Capture the cell that displays the provided text and extract its [X, Y] central coordinate. 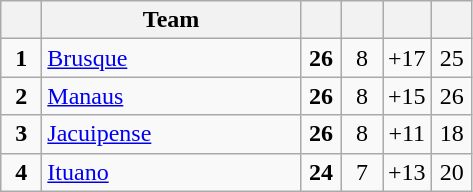
Jacuipense [172, 134]
Team [172, 20]
Brusque [172, 58]
18 [452, 134]
2 [22, 96]
+11 [406, 134]
1 [22, 58]
+13 [406, 172]
24 [320, 172]
7 [362, 172]
+17 [406, 58]
Manaus [172, 96]
3 [22, 134]
25 [452, 58]
+15 [406, 96]
4 [22, 172]
Ituano [172, 172]
20 [452, 172]
